Output the [X, Y] coordinate of the center of the cell containing the given text.  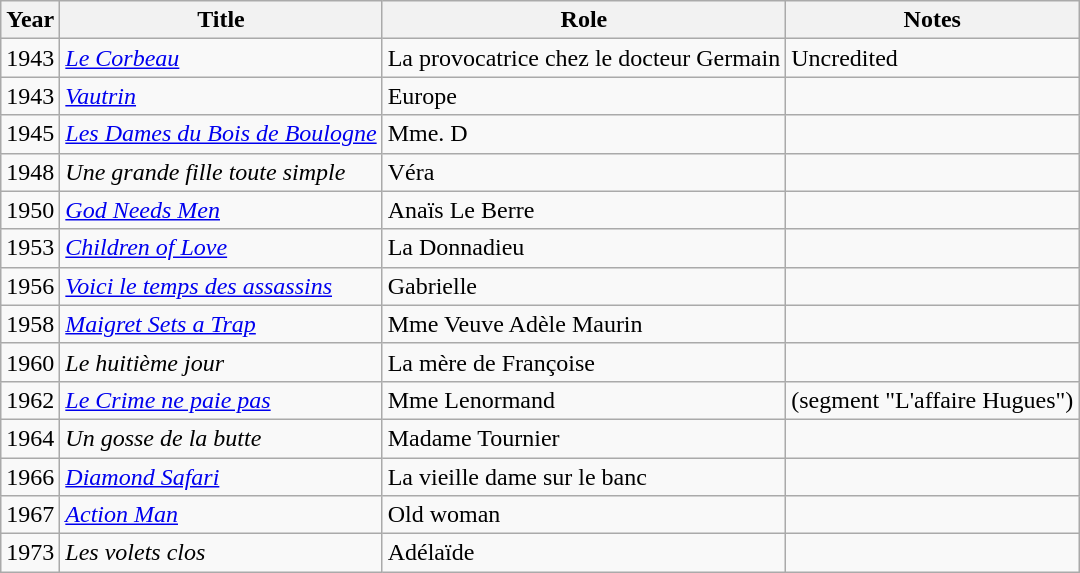
Europe [584, 96]
1956 [30, 286]
La provocatrice chez le docteur Germain [584, 58]
(segment "L'affaire Hugues") [932, 400]
Le Crime ne paie pas [221, 400]
Diamond Safari [221, 477]
1962 [30, 400]
God Needs Men [221, 210]
1950 [30, 210]
Notes [932, 20]
Year [30, 20]
Children of Love [221, 248]
Voici le temps des assassins [221, 286]
Madame Tournier [584, 438]
1958 [30, 324]
1948 [30, 172]
1964 [30, 438]
Old woman [584, 515]
Le Corbeau [221, 58]
Maigret Sets a Trap [221, 324]
Le huitième jour [221, 362]
Les Dames du Bois de Boulogne [221, 134]
Véra [584, 172]
Mme. D [584, 134]
Une grande fille toute simple [221, 172]
Action Man [221, 515]
Mme Lenormand [584, 400]
1967 [30, 515]
La mère de Françoise [584, 362]
Anaïs Le Berre [584, 210]
1953 [30, 248]
La Donnadieu [584, 248]
Title [221, 20]
Gabrielle [584, 286]
La vieille dame sur le banc [584, 477]
Vautrin [221, 96]
Mme Veuve Adèle Maurin [584, 324]
Role [584, 20]
Les volets clos [221, 553]
Adélaïde [584, 553]
1966 [30, 477]
1973 [30, 553]
1960 [30, 362]
Uncredited [932, 58]
Un gosse de la butte [221, 438]
1945 [30, 134]
